Search for the cell housing the specified text and yield its (X, Y) center coordinate. 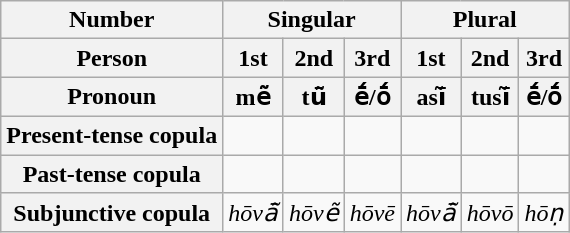
tusī̃ (490, 97)
Plural (484, 20)
hōvō (490, 213)
Present-tense copula (112, 135)
Person (112, 58)
asī̃ (430, 97)
Subjunctive copula (112, 213)
hōṇ (544, 213)
Singular (312, 20)
Past-tense copula (112, 173)
Number (112, 20)
Pronoun (112, 97)
hōvẽ (314, 213)
tū̃ (314, 97)
mẽ (254, 97)
hōvē (372, 213)
